Provide the (X, Y) coordinate of the cell's center where the given text is located.  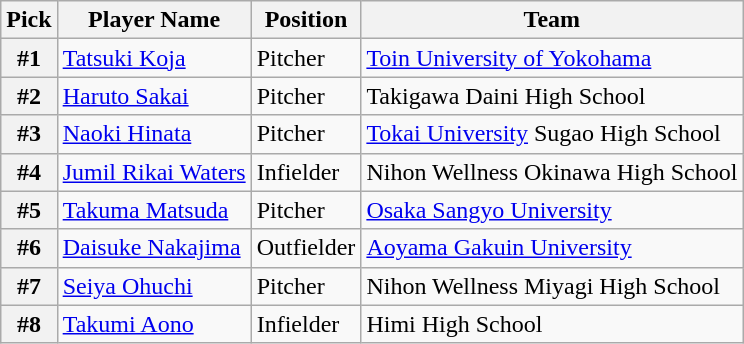
Jumil Rikai Waters (154, 172)
Haruto Sakai (154, 96)
Himi High School (552, 324)
#3 (29, 134)
#8 (29, 324)
#7 (29, 286)
#6 (29, 248)
Outfielder (306, 248)
Takuma Matsuda (154, 210)
Tatsuki Koja (154, 58)
Nihon Wellness Miyagi High School (552, 286)
Player Name (154, 20)
Toin University of Yokohama (552, 58)
Takumi Aono (154, 324)
Seiya Ohuchi (154, 286)
Tokai University Sugao High School (552, 134)
Osaka Sangyo University (552, 210)
Team (552, 20)
Position (306, 20)
Nihon Wellness Okinawa High School (552, 172)
Takigawa Daini High School (552, 96)
#4 (29, 172)
Aoyama Gakuin University (552, 248)
Daisuke Nakajima (154, 248)
#1 (29, 58)
#2 (29, 96)
#5 (29, 210)
Naoki Hinata (154, 134)
Pick (29, 20)
